Pinpoint the cell where the given text exists, returning its (X, Y) midpoint coordinate. 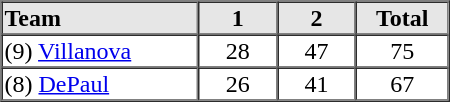
2 (316, 18)
26 (238, 84)
75 (402, 50)
67 (402, 84)
1 (238, 18)
47 (316, 50)
28 (238, 50)
(9) Villanova (100, 50)
Team (100, 18)
41 (316, 84)
(8) DePaul (100, 84)
Total (402, 18)
